Detect which cell encompasses the target text, then output its [x, y] center coordinate. 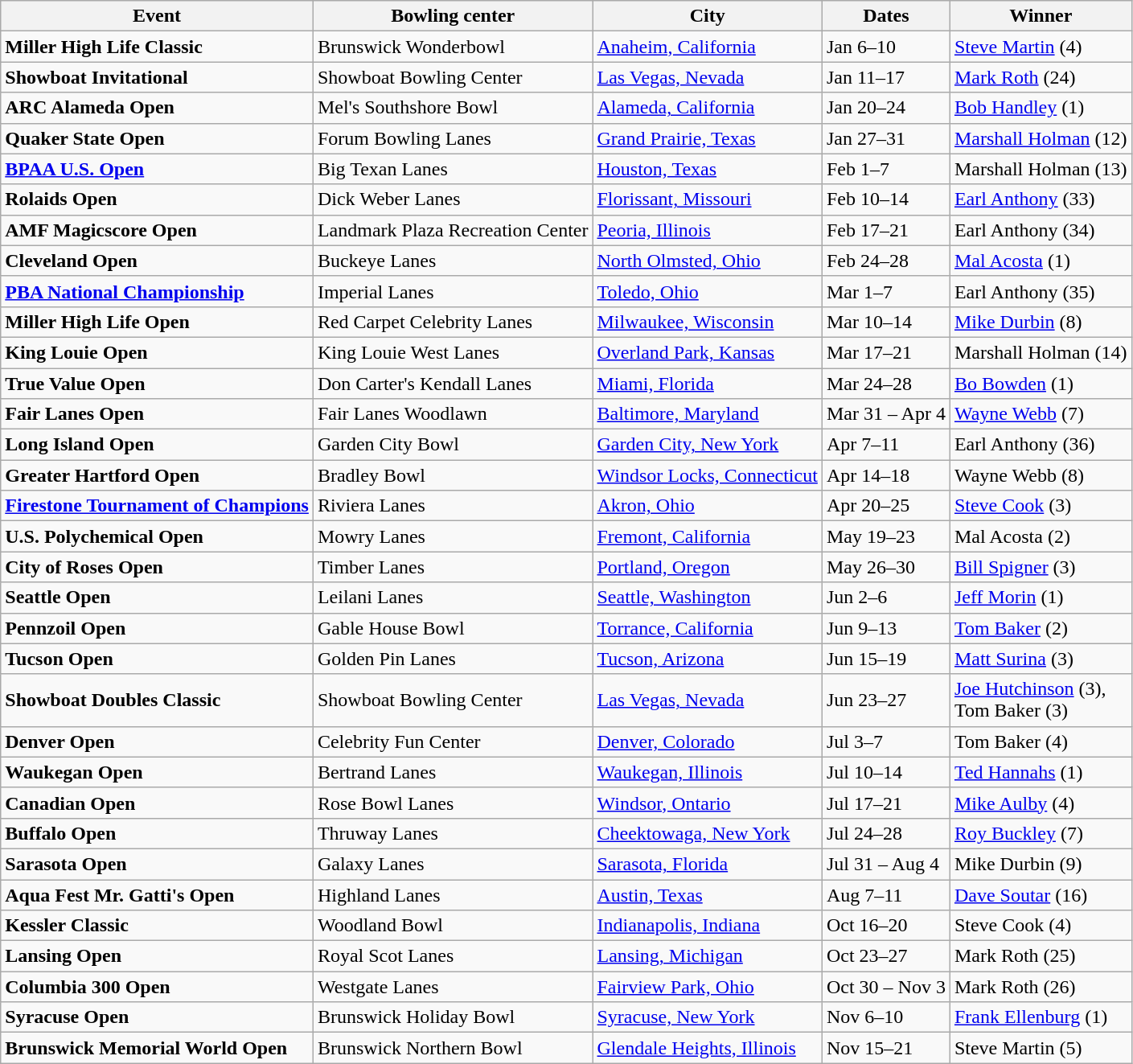
Apr 14–18 [886, 475]
Garden City Bowl [453, 445]
Wayne Webb (8) [1041, 475]
Alameda, California [708, 108]
Matt Surina (3) [1041, 659]
Akron, Ohio [708, 506]
Timber Lanes [453, 567]
Frank Ellenburg (1) [1041, 1017]
Steve Cook (3) [1041, 506]
Feb 1–7 [886, 169]
Fair Lanes Woodlawn [453, 414]
Joe Hutchinson (3),Tom Baker (3) [1041, 700]
Don Carter's Kendall Lanes [453, 384]
Mark Roth (24) [1041, 77]
Torrance, California [708, 628]
Baltimore, Maryland [708, 414]
Mark Roth (25) [1041, 956]
Winner [1041, 16]
Apr 20–25 [886, 506]
Waukegan Open [158, 772]
Earl Anthony (35) [1041, 291]
Jul 31 – Aug 4 [886, 864]
Windsor, Ontario [708, 803]
King Louie Open [158, 352]
Austin, Texas [708, 895]
May 19–23 [886, 536]
Lansing, Michigan [708, 956]
Waukegan, Illinois [708, 772]
Florissant, Missouri [708, 199]
Earl Anthony (34) [1041, 230]
Miami, Florida [708, 384]
Jun 15–19 [886, 659]
Rolaids Open [158, 199]
U.S. Polychemical Open [158, 536]
Jan 20–24 [886, 108]
Mark Roth (26) [1041, 987]
Bertrand Lanes [453, 772]
Golden Pin Lanes [453, 659]
Portland, Oregon [708, 567]
Mel's Southshore Bowl [453, 108]
City [708, 16]
Bill Spigner (3) [1041, 567]
Greater Hartford Open [158, 475]
Pennzoil Open [158, 628]
Highland Lanes [453, 895]
Westgate Lanes [453, 987]
Marshall Holman (14) [1041, 352]
Brunswick Wonderbowl [453, 47]
Aqua Fest Mr. Gatti's Open [158, 895]
Aug 7–11 [886, 895]
Feb 17–21 [886, 230]
Steve Cook (4) [1041, 926]
Jun 9–13 [886, 628]
Big Texan Lanes [453, 169]
Riviera Lanes [453, 506]
Milwaukee, Wisconsin [708, 322]
Firestone Tournament of Champions [158, 506]
Dave Soutar (16) [1041, 895]
Jan 6–10 [886, 47]
Sarasota, Florida [708, 864]
Indianapolis, Indiana [708, 926]
Wayne Webb (7) [1041, 414]
Jan 27–31 [886, 138]
Brunswick Memorial World Open [158, 1048]
Jul 24–28 [886, 833]
Earl Anthony (33) [1041, 199]
Oct 16–20 [886, 926]
Peoria, Illinois [708, 230]
Leilani Lanes [453, 598]
Tucson, Arizona [708, 659]
Denver Open [158, 742]
Mike Aulby (4) [1041, 803]
BPAA U.S. Open [158, 169]
Galaxy Lanes [453, 864]
Mike Durbin (9) [1041, 864]
Showboat Invitational [158, 77]
Quaker State Open [158, 138]
Oct 30 – Nov 3 [886, 987]
Tom Baker (2) [1041, 628]
ARC Alameda Open [158, 108]
Celebrity Fun Center [453, 742]
Miller High Life Open [158, 322]
Tucson Open [158, 659]
Earl Anthony (36) [1041, 445]
Seattle Open [158, 598]
Event [158, 16]
AMF Magicscore Open [158, 230]
Windsor Locks, Connecticut [708, 475]
Mal Acosta (2) [1041, 536]
Fremont, California [708, 536]
Feb 24–28 [886, 261]
Feb 10–14 [886, 199]
Mar 10–14 [886, 322]
Marshall Holman (12) [1041, 138]
Fairview Park, Ohio [708, 987]
Gable House Bowl [453, 628]
Lansing Open [158, 956]
Tom Baker (4) [1041, 742]
Apr 7–11 [886, 445]
Showboat Doubles Classic [158, 700]
Syracuse, New York [708, 1017]
Jeff Morin (1) [1041, 598]
Dates [886, 16]
Roy Buckley (7) [1041, 833]
Overland Park, Kansas [708, 352]
Buckeye Lanes [453, 261]
Jan 11–17 [886, 77]
Jul 3–7 [886, 742]
Mar 31 – Apr 4 [886, 414]
Mar 17–21 [886, 352]
Mowry Lanes [453, 536]
Brunswick Holiday Bowl [453, 1017]
Syracuse Open [158, 1017]
Imperial Lanes [453, 291]
Mal Acosta (1) [1041, 261]
Oct 23–27 [886, 956]
Seattle, Washington [708, 598]
Buffalo Open [158, 833]
Bowling center [453, 16]
Cleveland Open [158, 261]
PBA National Championship [158, 291]
Dick Weber Lanes [453, 199]
Brunswick Northern Bowl [453, 1048]
True Value Open [158, 384]
Nov 15–21 [886, 1048]
Nov 6–10 [886, 1017]
Mar 1–7 [886, 291]
King Louie West Lanes [453, 352]
Jul 17–21 [886, 803]
Houston, Texas [708, 169]
Steve Martin (5) [1041, 1048]
Glendale Heights, Illinois [708, 1048]
Jun 23–27 [886, 700]
Fair Lanes Open [158, 414]
Rose Bowl Lanes [453, 803]
Jun 2–6 [886, 598]
Marshall Holman (13) [1041, 169]
Mike Durbin (8) [1041, 322]
Long Island Open [158, 445]
Bradley Bowl [453, 475]
Sarasota Open [158, 864]
Denver, Colorado [708, 742]
Canadian Open [158, 803]
Grand Prairie, Texas [708, 138]
Columbia 300 Open [158, 987]
Anaheim, California [708, 47]
Woodland Bowl [453, 926]
Bob Handley (1) [1041, 108]
Bo Bowden (1) [1041, 384]
Thruway Lanes [453, 833]
North Olmsted, Ohio [708, 261]
Miller High Life Classic [158, 47]
Garden City, New York [708, 445]
Landmark Plaza Recreation Center [453, 230]
Mar 24–28 [886, 384]
City of Roses Open [158, 567]
Cheektowaga, New York [708, 833]
Kessler Classic [158, 926]
Royal Scot Lanes [453, 956]
Toledo, Ohio [708, 291]
May 26–30 [886, 567]
Ted Hannahs (1) [1041, 772]
Red Carpet Celebrity Lanes [453, 322]
Forum Bowling Lanes [453, 138]
Jul 10–14 [886, 772]
Steve Martin (4) [1041, 47]
